Search for the cell housing the specified text and yield its (X, Y) center coordinate. 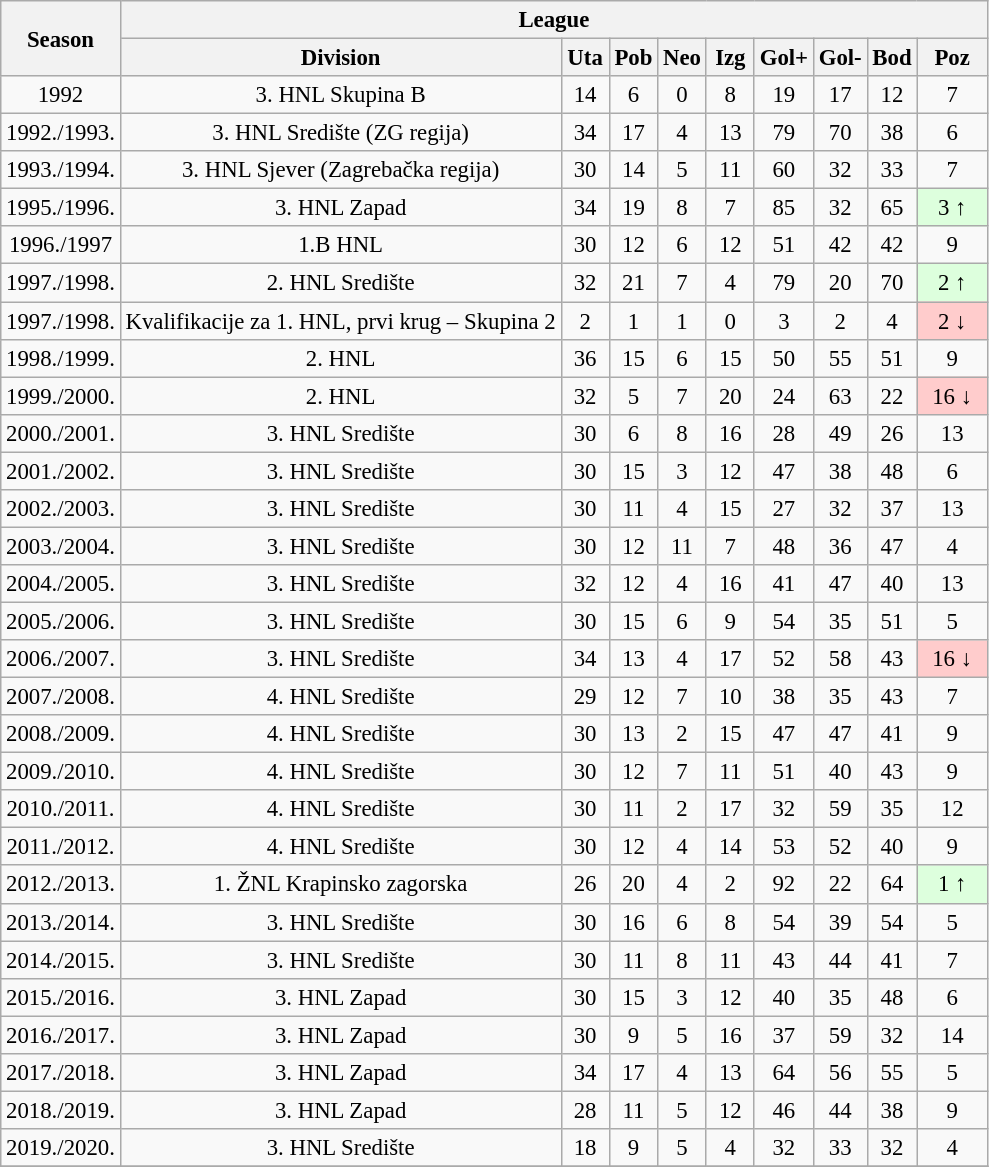
65 (892, 208)
Poz (952, 58)
50 (784, 358)
1993./1994. (60, 170)
Uta (585, 58)
92 (784, 885)
2015./2016. (60, 997)
2 ↑ (952, 283)
1996./1997 (60, 245)
27 (784, 509)
2009./2010. (60, 772)
85 (784, 208)
Division (340, 58)
2012./2013. (60, 885)
2004./2005. (60, 584)
2007./2008. (60, 697)
2011./2012. (60, 847)
Bod (892, 58)
2002./2003. (60, 509)
Kvalifikacije za 1. HNL, prvi krug – Skupina 2 (340, 321)
2019./2020. (60, 1148)
24 (784, 396)
1995./1996. (60, 208)
2003./2004. (60, 546)
Gol- (840, 58)
2006./2007. (60, 659)
2018./2019. (60, 1110)
1.B HNL (340, 245)
2014./2015. (60, 960)
53 (784, 847)
Pob (634, 58)
1998./1999. (60, 358)
58 (840, 659)
3 ↑ (952, 208)
League (554, 20)
2 ↓ (952, 321)
2017./2018. (60, 1073)
1992 (60, 95)
1. ŽNL Krapinsko zagorska (340, 885)
2013./2014. (60, 922)
2. HNL Središte (340, 283)
46 (784, 1110)
21 (634, 283)
3. HNL Skupina B (340, 95)
1 ↑ (952, 885)
39 (840, 922)
29 (585, 697)
56 (840, 1073)
2008./2009. (60, 734)
Izg (730, 58)
Season (60, 38)
10 (730, 697)
3. HNL Sjever (Zagrebačka regija) (340, 170)
Gol+ (784, 58)
Neo (682, 58)
60 (784, 170)
3. HNL Središte (ZG regija) (340, 133)
49 (840, 433)
2005./2006. (60, 621)
1992./1993. (60, 133)
18 (585, 1148)
2001./2002. (60, 471)
2000./2001. (60, 433)
63 (840, 396)
2016./2017. (60, 1035)
2010./2011. (60, 809)
1999./2000. (60, 396)
